Identify which cell holds the provided text, then report its (x, y) central coordinate. 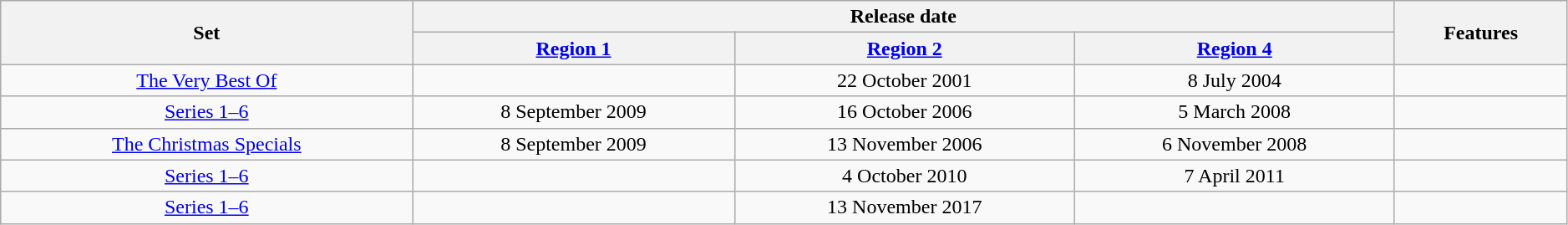
6 November 2008 (1234, 144)
The Very Best Of (207, 80)
4 October 2010 (904, 176)
Region 4 (1234, 49)
8 July 2004 (1234, 80)
Release date (904, 17)
16 October 2006 (904, 112)
22 October 2001 (904, 80)
Features (1480, 33)
13 November 2017 (904, 207)
5 March 2008 (1234, 112)
7 April 2011 (1234, 176)
Region 2 (904, 49)
Region 1 (573, 49)
13 November 2006 (904, 144)
Set (207, 33)
The Christmas Specials (207, 144)
